Output the [x, y] coordinate of the center of the cell containing the given text.  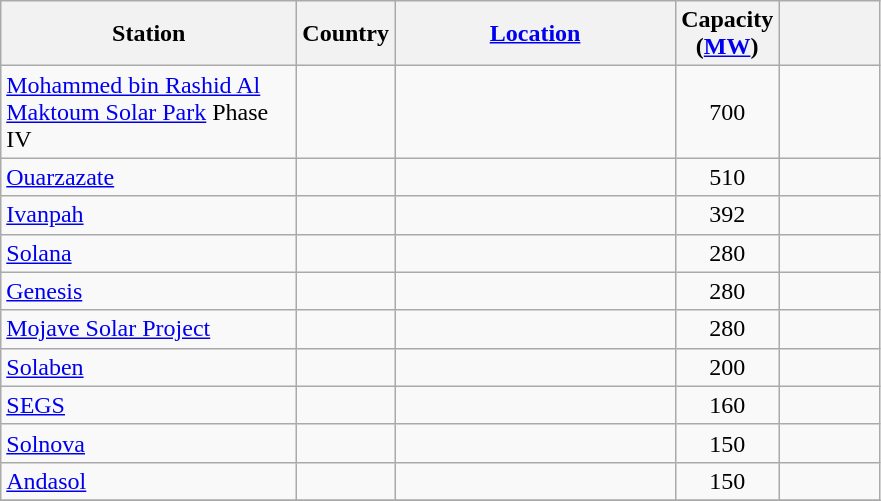
Ivanpah [149, 215]
Solana [149, 253]
510 [728, 177]
Station [149, 34]
392 [728, 215]
Solnova [149, 443]
700 [728, 112]
Capacity(MW) [728, 34]
200 [728, 367]
Genesis [149, 291]
Solaben [149, 367]
Location [536, 34]
Country [346, 34]
Andasol [149, 481]
Ouarzazate [149, 177]
Mohammed bin Rashid Al Maktoum Solar Park Phase IV [149, 112]
SEGS [149, 405]
Mojave Solar Project [149, 329]
160 [728, 405]
